Scan for the cell matching the given text and deliver its [x, y] coordinate at center. 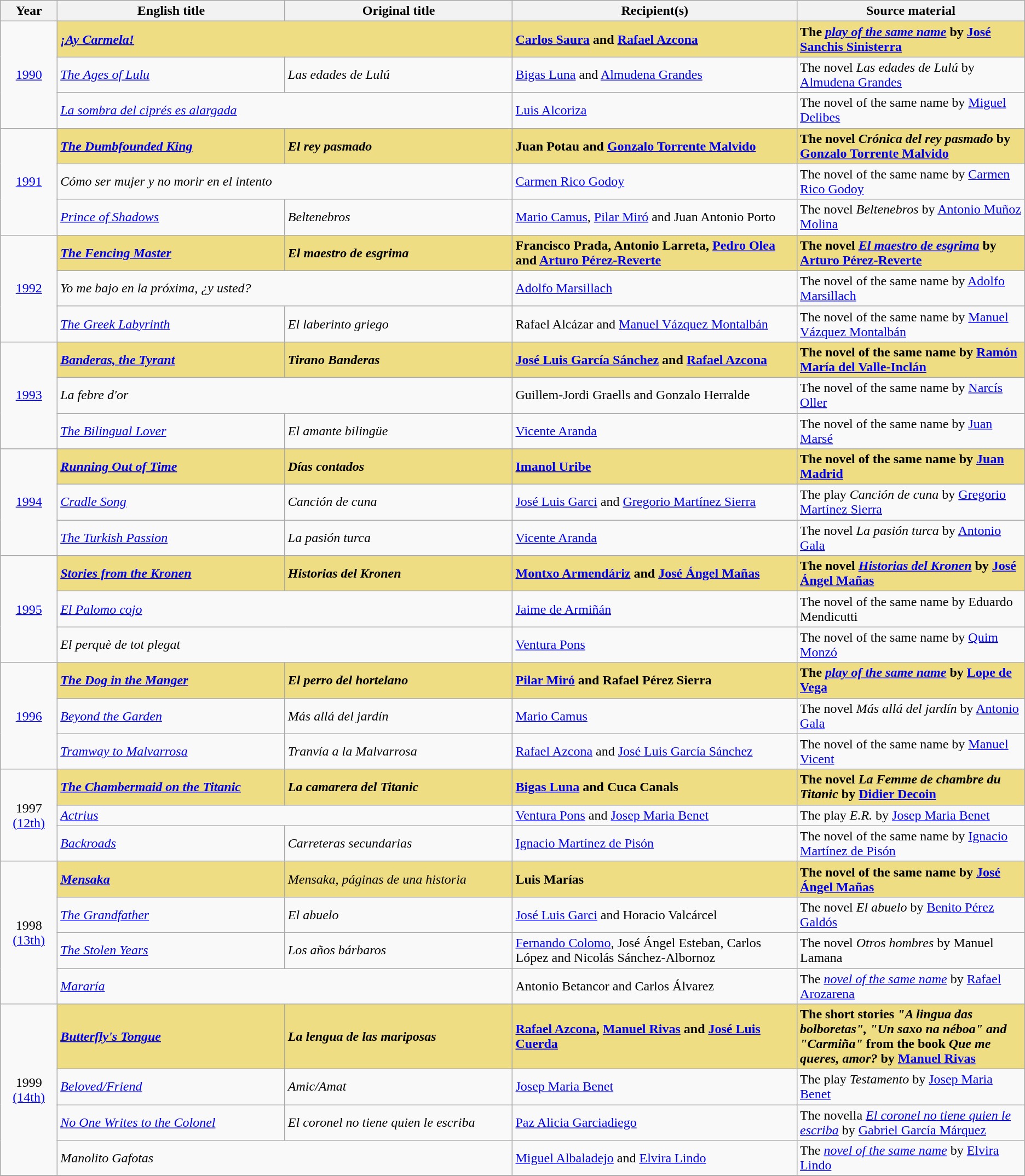
The novel El abuelo by Benito Pérez Galdós [911, 914]
The novel La pasión turca by Antonio Gala [911, 538]
Tramway to Malvarrosa [171, 751]
Tirano Banderas [399, 359]
The Bilingual Lover [171, 430]
Josep Maria Benet [655, 1087]
The novella El coronel no tiene quien le escriba by Gabriel García Márquez [911, 1122]
The novel Beltenebros by Antonio Muñoz Molina [911, 217]
Juan Potau and Gonzalo Torrente Malvido [655, 146]
Stories from the Kronen [171, 574]
Canción de cuna [399, 503]
Antonio Betancor and Carlos Álvarez [655, 985]
Year [29, 11]
Mararía [285, 985]
Francisco Prada, Antonio Larreta, Pedro Olea and Arturo Pérez-Reverte [655, 253]
The play Testamento by Josep Maria Benet [911, 1087]
Carlos Saura and Rafael Azcona [655, 39]
El laberinto griego [399, 324]
The novel of the same name by Ramón María del Valle-Inclán [911, 359]
Manolito Gafotas [285, 1158]
1991 [29, 182]
Los años bárbaros [399, 950]
José Luis García Sánchez and Rafael Azcona [655, 359]
The play Canción de cuna by Gregorio Martínez Sierra [911, 503]
The play E.R. by Josep Maria Benet [911, 815]
El coronel no tiene quien le escriba [399, 1122]
The Stolen Years [171, 950]
La febre d'or [285, 395]
Source material [911, 11]
Recipient(s) [655, 11]
1995 [29, 609]
Luis Alcoriza [655, 111]
Rafael Azcona, Manuel Rivas and José Luis Cuerda [655, 1037]
The Dumbfounded King [171, 146]
Rafael Azcona and José Luis García Sánchez [655, 751]
Más allá del jardín [399, 716]
El rey pasmado [399, 146]
Ventura Pons [655, 645]
The novel of the same name by Adolfo Marsillach [911, 288]
The novel El maestro de esgrima by Arturo Pérez-Reverte [911, 253]
La camarera del Titanic [399, 787]
Carreteras secundarias [399, 843]
Mensaka, páginas de una historia [399, 879]
The Grandfather [171, 914]
Miguel Albaladejo and Elvira Lindo [655, 1158]
1996 [29, 716]
The novel of the same name by Miguel Delibes [911, 111]
Fernando Colomo, José Ángel Esteban, Carlos López and Nicolás Sánchez-Albornoz [655, 950]
The novel of the same name by Juan Madrid [911, 466]
The novel of the same name by Ignacio Martínez de Pisón [911, 843]
The novel Historias del Kronen by José Ángel Mañas [911, 574]
The play of the same name by Lope de Vega [911, 680]
The novel of the same name by Narcís Oller [911, 395]
No One Writes to the Colonel [171, 1122]
The novel of the same name by José Ángel Mañas [911, 879]
Cómo ser mujer y no morir en el intento [285, 182]
1993 [29, 395]
Pilar Miró and Rafael Pérez Sierra [655, 680]
Montxo Armendáriz and José Ángel Mañas [655, 574]
Paz Alicia Garciadiego [655, 1122]
El Palomo cojo [285, 609]
The novel of the same name by Quim Monzó [911, 645]
1999(14th) [29, 1090]
El perquè de tot plegat [285, 645]
The novel of the same name by Juan Marsé [911, 430]
The Greek Labyrinth [171, 324]
The novel Las edades de Lulú by Almudena Grandes [911, 74]
Actrius [285, 815]
El maestro de esgrima [399, 253]
The novel Otros hombres by Manuel Lamana [911, 950]
Yo me bajo en la próxima, ¿y usted? [285, 288]
Luis Marías [655, 879]
The play of the same name by José Sanchis Sinisterra [911, 39]
Guillem-Jordi Graells and Gonzalo Herralde [655, 395]
The novel of the same name by Manuel Vicent [911, 751]
Tranvía a la Malvarrosa [399, 751]
Bigas Luna and Almudena Grandes [655, 74]
The novel La Femme de chambre du Titanic by Didier Decoin [911, 787]
Rafael Alcázar and Manuel Vázquez Montalbán [655, 324]
Mensaka [171, 879]
Adolfo Marsillach [655, 288]
The novel of the same name by Manuel Vázquez Montalbán [911, 324]
1994 [29, 503]
Historias del Kronen [399, 574]
The Dog in the Manger [171, 680]
Ignacio Martínez de Pisón [655, 843]
José Luis Garci and Horacio Valcárcel [655, 914]
Días contados [399, 466]
Beloved/Friend [171, 1087]
Bigas Luna and Cuca Canals [655, 787]
La lengua de las mariposas [399, 1037]
The novel of the same name by Elvira Lindo [911, 1158]
The Chambermaid on the Titanic [171, 787]
Imanol Uribe [655, 466]
El abuelo [399, 914]
The novel Más allá del jardín by Antonio Gala [911, 716]
La sombra del ciprés es alargada [285, 111]
1992 [29, 288]
Beyond the Garden [171, 716]
English title [171, 11]
1990 [29, 74]
1998(13th) [29, 932]
The novel of the same name by Eduardo Mendicutti [911, 609]
Running Out of Time [171, 466]
El perro del hortelano [399, 680]
The novel of the same name by Rafael Arozarena [911, 985]
Amic/Amat [399, 1087]
Original title [399, 11]
Jaime de Armiñán [655, 609]
The novel of the same name by Carmen Rico Godoy [911, 182]
1997(12th) [29, 815]
Mario Camus [655, 716]
Mario Camus, Pilar Miró and Juan Antonio Porto [655, 217]
The Fencing Master [171, 253]
Cradle Song [171, 503]
The novel Crónica del rey pasmado by Gonzalo Torrente Malvido [911, 146]
Las edades de Lulú [399, 74]
El amante bilingüe [399, 430]
Banderas, the Tyrant [171, 359]
Ventura Pons and Josep Maria Benet [655, 815]
The short stories "A lingua das bolboretas", "Un saxo na néboa" and "Carmiña" from the book Que me queres, amor? by Manuel Rivas [911, 1037]
José Luis Garci and Gregorio Martínez Sierra [655, 503]
The Turkish Passion [171, 538]
La pasión turca [399, 538]
Backroads [171, 843]
Butterfly's Tongue [171, 1037]
The Ages of Lulu [171, 74]
¡Ay Carmela! [285, 39]
Beltenebros [399, 217]
Carmen Rico Godoy [655, 182]
Prince of Shadows [171, 217]
